Return (X, Y) of the center of cell containing provided text 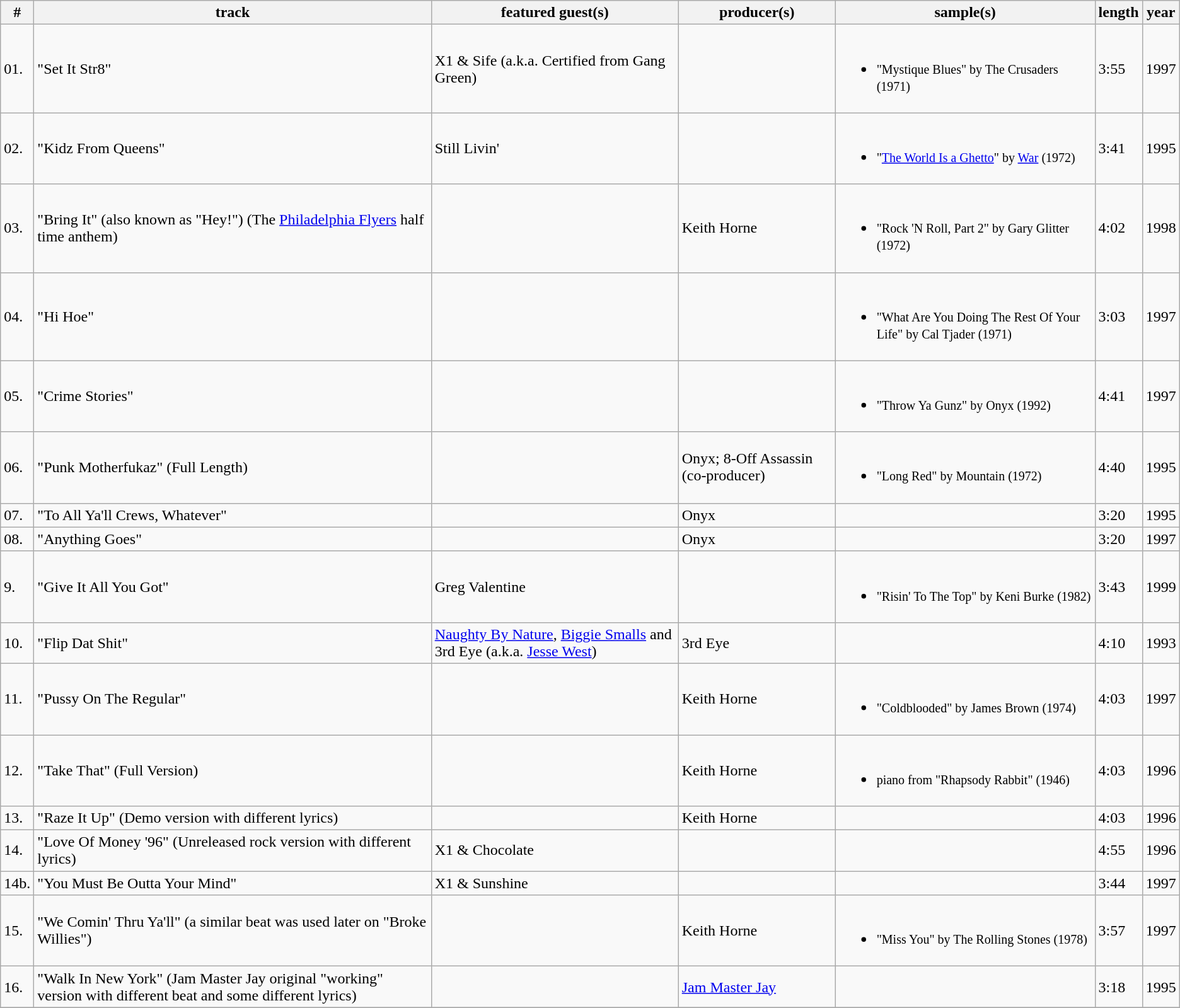
"The World Is a Ghetto" by War (1972) (965, 149)
track (233, 13)
Greg Valentine (555, 586)
1998 (1161, 228)
"We Comin' Thru Ya'll" (a similar beat was used later on "Broke Willies") (233, 930)
Naughty By Nature, Biggie Smalls and 3rd Eye (a.k.a. Jesse West) (555, 643)
year (1161, 13)
"What Are You Doing The Rest Of Your Life" by Cal Tjader (1971) (965, 316)
"Punk Motherfukaz" (Full Length) (233, 468)
X1 & Chocolate (555, 851)
03. (18, 228)
06. (18, 468)
"Bring It" (also known as "Hey!") (The Philadelphia Flyers half time anthem) (233, 228)
1999 (1161, 586)
16. (18, 987)
3:43 (1118, 586)
"Flip Dat Shit" (233, 643)
"Mystique Blues" by The Crusaders (1971) (965, 69)
"Coldblooded" by James Brown (1974) (965, 698)
Jam Master Jay (756, 987)
01. (18, 69)
4:41 (1118, 396)
"Walk In New York" (Jam Master Jay original "working" version with different beat and some different lyrics) (233, 987)
11. (18, 698)
08. (18, 539)
3:18 (1118, 987)
piano from "Rhapsody Rabbit" (1946) (965, 770)
"To All Ya'll Crews, Whatever" (233, 515)
3:41 (1118, 149)
X1 & Sunshine (555, 883)
9. (18, 586)
"Long Red" by Mountain (1972) (965, 468)
producer(s) (756, 13)
12. (18, 770)
3:57 (1118, 930)
"Rock 'N Roll, Part 2" by Gary Glitter (1972) (965, 228)
4:40 (1118, 468)
3:03 (1118, 316)
Onyx; 8-Off Assassin (co-producer) (756, 468)
"Take That" (Full Version) (233, 770)
1993 (1161, 643)
Still Livin' (555, 149)
"Set It Str8" (233, 69)
3:44 (1118, 883)
"Give It All You Got" (233, 586)
04. (18, 316)
length (1118, 13)
4:02 (1118, 228)
"Anything Goes" (233, 539)
"Raze It Up" (Demo version with different lyrics) (233, 818)
X1 & Sife (a.k.a. Certified from Gang Green) (555, 69)
"Pussy On The Regular" (233, 698)
13. (18, 818)
"Risin' To The Top" by Keni Burke (1982) (965, 586)
sample(s) (965, 13)
"Love Of Money '96" (Unreleased rock version with different lyrics) (233, 851)
"Hi Hoe" (233, 316)
05. (18, 396)
"Miss You" by The Rolling Stones (1978) (965, 930)
07. (18, 515)
"Throw Ya Gunz" by Onyx (1992) (965, 396)
10. (18, 643)
# (18, 13)
"Kidz From Queens" (233, 149)
15. (18, 930)
3rd Eye (756, 643)
"Crime Stories" (233, 396)
14. (18, 851)
featured guest(s) (555, 13)
3:55 (1118, 69)
"You Must Be Outta Your Mind" (233, 883)
02. (18, 149)
4:55 (1118, 851)
4:10 (1118, 643)
14b. (18, 883)
